Find where the given text appears and provide that cell's center as (x, y) coordinate. 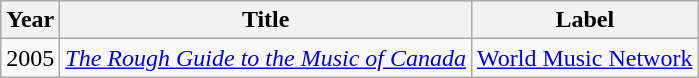
World Music Network (585, 58)
2005 (30, 58)
Title (266, 20)
The Rough Guide to the Music of Canada (266, 58)
Label (585, 20)
Year (30, 20)
